Return [X, Y] of the center of cell containing provided text 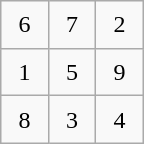
1 [24, 72]
9 [120, 72]
2 [120, 24]
4 [120, 120]
6 [24, 24]
5 [72, 72]
3 [72, 120]
7 [72, 24]
8 [24, 120]
